Return [X, Y] of the center of cell containing provided text 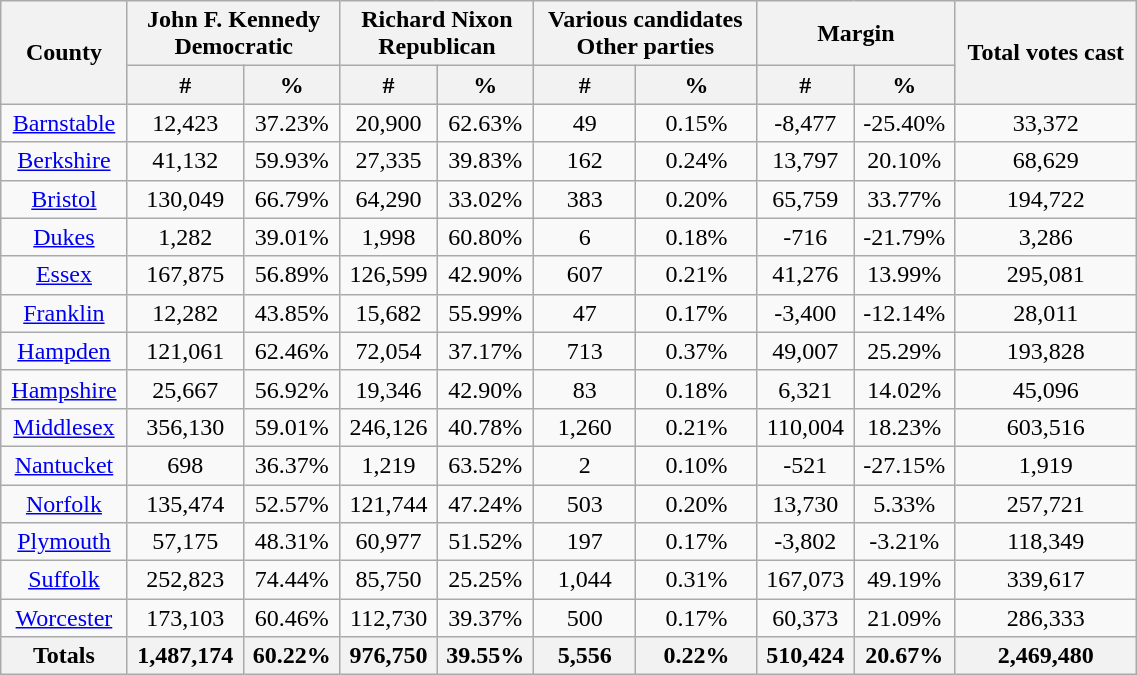
20.67% [904, 656]
47.24% [486, 503]
1,282 [185, 237]
47 [585, 313]
Berkshire [64, 161]
6 [585, 237]
25.29% [904, 351]
173,103 [185, 618]
33.77% [904, 199]
Franklin [64, 313]
51.52% [486, 542]
0.10% [696, 465]
41,276 [806, 275]
0.31% [696, 580]
698 [185, 465]
John F. KennedyDemocratic [234, 34]
Worcester [64, 618]
57,175 [185, 542]
59.01% [292, 427]
-12.14% [904, 313]
-8,477 [806, 123]
603,516 [1046, 427]
65,759 [806, 199]
-3,400 [806, 313]
59.93% [292, 161]
135,474 [185, 503]
510,424 [806, 656]
286,333 [1046, 618]
3,286 [1046, 237]
1,919 [1046, 465]
40.78% [486, 427]
0.15% [696, 123]
15,682 [388, 313]
503 [585, 503]
64,290 [388, 199]
20.10% [904, 161]
62.63% [486, 123]
607 [585, 275]
56.89% [292, 275]
33,372 [1046, 123]
74.44% [292, 580]
252,823 [185, 580]
Hampden [64, 351]
83 [585, 389]
60.22% [292, 656]
126,599 [388, 275]
Essex [64, 275]
Bristol [64, 199]
19,346 [388, 389]
1,487,174 [185, 656]
Middlesex [64, 427]
167,073 [806, 580]
1,998 [388, 237]
121,061 [185, 351]
-716 [806, 237]
130,049 [185, 199]
Margin [856, 34]
6,321 [806, 389]
49 [585, 123]
167,875 [185, 275]
-521 [806, 465]
356,130 [185, 427]
12,282 [185, 313]
Plymouth [64, 542]
Norfolk [64, 503]
Nantucket [64, 465]
2,469,480 [1046, 656]
43.85% [292, 313]
62.46% [292, 351]
Totals [64, 656]
66.79% [292, 199]
60.46% [292, 618]
12,423 [185, 123]
37.23% [292, 123]
68,629 [1046, 161]
-25.40% [904, 123]
County [64, 52]
14.02% [904, 389]
37.17% [486, 351]
45,096 [1046, 389]
110,004 [806, 427]
13,797 [806, 161]
60.80% [486, 237]
49,007 [806, 351]
295,081 [1046, 275]
112,730 [388, 618]
39.37% [486, 618]
5,556 [585, 656]
63.52% [486, 465]
Hampshire [64, 389]
13.99% [904, 275]
52.57% [292, 503]
383 [585, 199]
-27.15% [904, 465]
20,900 [388, 123]
-3,802 [806, 542]
339,617 [1046, 580]
33.02% [486, 199]
Suffolk [64, 580]
21.09% [904, 618]
25.25% [486, 580]
56.92% [292, 389]
193,828 [1046, 351]
0.24% [696, 161]
162 [585, 161]
246,126 [388, 427]
0.37% [696, 351]
72,054 [388, 351]
118,349 [1046, 542]
Dukes [64, 237]
27,335 [388, 161]
Richard NixonRepublican [437, 34]
60,373 [806, 618]
500 [585, 618]
39.83% [486, 161]
-21.79% [904, 237]
60,977 [388, 542]
13,730 [806, 503]
1,219 [388, 465]
Various candidatesOther parties [646, 34]
5.33% [904, 503]
39.01% [292, 237]
85,750 [388, 580]
18.23% [904, 427]
1,260 [585, 427]
55.99% [486, 313]
0.22% [696, 656]
1,044 [585, 580]
2 [585, 465]
713 [585, 351]
197 [585, 542]
Total votes cast [1046, 52]
976,750 [388, 656]
25,667 [185, 389]
257,721 [1046, 503]
49.19% [904, 580]
41,132 [185, 161]
28,011 [1046, 313]
48.31% [292, 542]
121,744 [388, 503]
36.37% [292, 465]
39.55% [486, 656]
-3.21% [904, 542]
Barnstable [64, 123]
194,722 [1046, 199]
